Determine the (X, Y) coordinate at the center of the cell enclosing the given text.  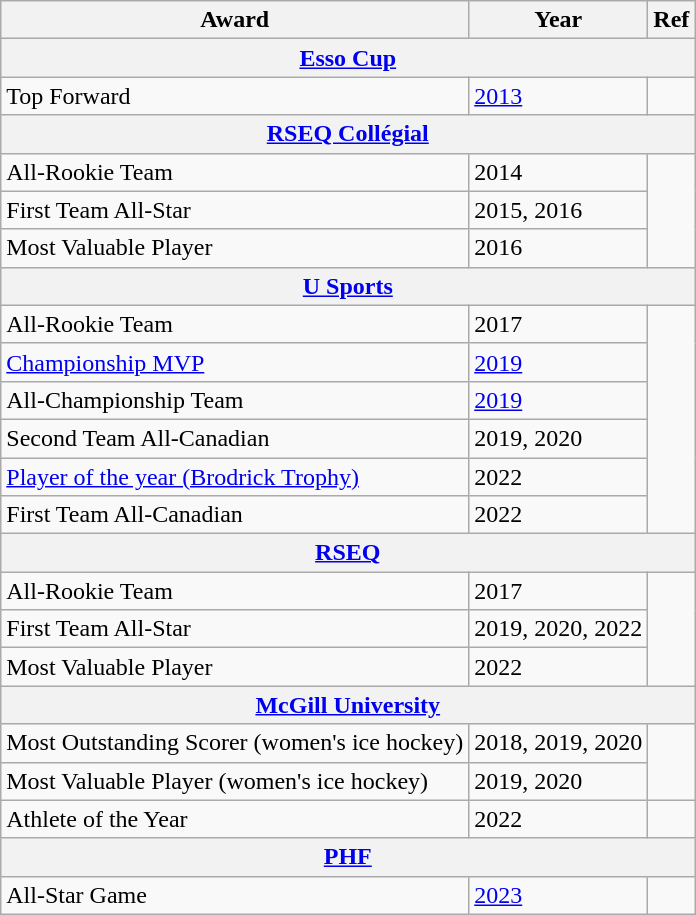
U Sports (348, 286)
Athlete of the Year (235, 819)
All-Star Game (235, 895)
2016 (558, 248)
PHF (348, 857)
Esso Cup (348, 58)
Player of the year (Brodrick Trophy) (235, 477)
McGill University (348, 705)
2013 (558, 96)
First Team All-Canadian (235, 515)
RSEQ (348, 553)
Year (558, 20)
Most Outstanding Scorer (women's ice hockey) (235, 743)
Ref (672, 20)
2014 (558, 172)
Award (235, 20)
Championship MVP (235, 362)
2019, 2020, 2022 (558, 629)
RSEQ Collégial (348, 134)
Second Team All-Canadian (235, 438)
2018, 2019, 2020 (558, 743)
2023 (558, 895)
All-Championship Team (235, 400)
2015, 2016 (558, 210)
Top Forward (235, 96)
Most Valuable Player (women's ice hockey) (235, 781)
